Extract the [x, y] coordinate from the center of the cell holding the provided text.  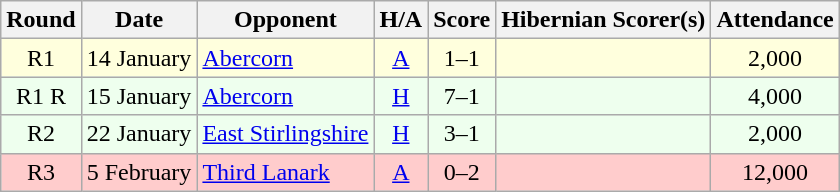
14 January [139, 58]
Score [462, 20]
Round [41, 20]
Third Lanark [286, 172]
East Stirlingshire [286, 134]
R1 [41, 58]
22 January [139, 134]
Opponent [286, 20]
15 January [139, 96]
1–1 [462, 58]
5 February [139, 172]
Date [139, 20]
R1 R [41, 96]
R2 [41, 134]
H/A [401, 20]
3–1 [462, 134]
0–2 [462, 172]
4,000 [775, 96]
R3 [41, 172]
Attendance [775, 20]
12,000 [775, 172]
Hibernian Scorer(s) [604, 20]
7–1 [462, 96]
